Return (x, y) of the center of cell containing provided text 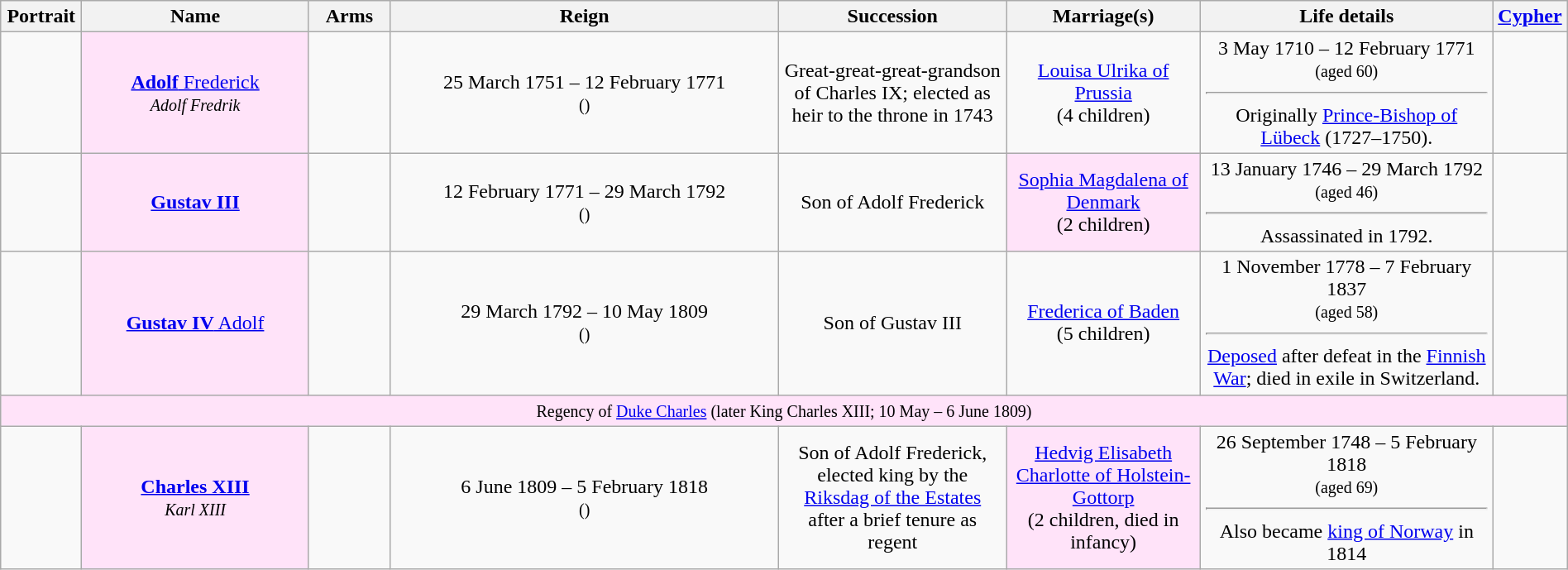
Sophia Magdalena of Denmark(2 children) (1103, 202)
3 May 1710 – 12 February 1771(aged 60)Originally Prince-Bishop of Lübeck (1727–1750). (1346, 93)
29 March 1792 – 10 May 1809() (584, 323)
Great-great-great-grandson of Charles IX; elected as heir to the throne in 1743 (893, 93)
Hedvig Elisabeth Charlotte of Holstein-Gottorp(2 children, died in infancy) (1103, 498)
Son of Adolf Frederick (893, 202)
Succession (893, 17)
Marriage(s) (1103, 17)
12 February 1771 – 29 March 1792() (584, 202)
Son of Gustav III (893, 323)
Charles XIIIKarl XIII (195, 498)
25 March 1751 – 12 February 1771() (584, 93)
1 November 1778 – 7 February 1837(aged 58)Deposed after defeat in the Finnish War; died in exile in Switzerland. (1346, 323)
Arms (349, 17)
Gustav IV Adolf (195, 323)
Reign (584, 17)
Gustav III (195, 202)
Adolf FrederickAdolf Fredrik (195, 93)
Son of Adolf Frederick, elected king by the Riksdag of the Estates after a brief tenure as regent (893, 498)
Life details (1346, 17)
Regency of Duke Charles (later King Charles XIII; 10 May – 6 June 1809) (784, 410)
6 June 1809 – 5 February 1818() (584, 498)
Portrait (41, 17)
13 January 1746 – 29 March 1792(aged 46)Assassinated in 1792. (1346, 202)
Cypher (1530, 17)
26 September 1748 – 5 February 1818(aged 69)Also became king of Norway in 1814 (1346, 498)
Louisa Ulrika of Prussia(4 children) (1103, 93)
Frederica of Baden(5 children) (1103, 323)
Name (195, 17)
